Provide the (x, y) coordinate of the cell's center where the given text is located.  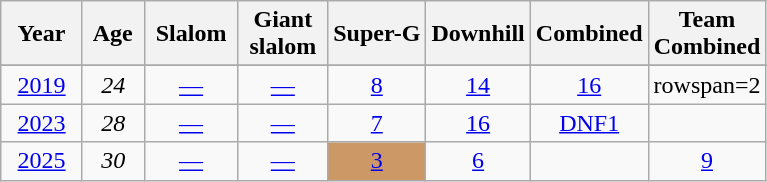
Giant slalom (283, 34)
Slalom (191, 34)
14 (478, 85)
Downhill (478, 34)
3 (377, 161)
DNF1 (589, 123)
9 (707, 161)
TeamCombined (707, 34)
28 (113, 123)
2023 (42, 123)
Super-G (377, 34)
2019 (42, 85)
2025 (42, 161)
Year (42, 34)
30 (113, 161)
6 (478, 161)
Combined (589, 34)
Age (113, 34)
rowspan=2 (707, 85)
24 (113, 85)
7 (377, 123)
8 (377, 85)
